Locate the cell with the specified text and output its [X, Y] center coordinate. 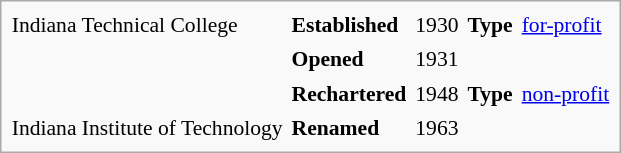
1948 [436, 94]
Indiana Institute of Technology [148, 128]
Renamed [350, 128]
for-profit [566, 25]
Rechartered [350, 94]
Established [350, 25]
1931 [436, 59]
1930 [436, 25]
Opened [350, 59]
1963 [436, 128]
non-profit [566, 94]
Indiana Technical College [148, 25]
